Capture the cell that displays the provided text and extract its (x, y) central coordinate. 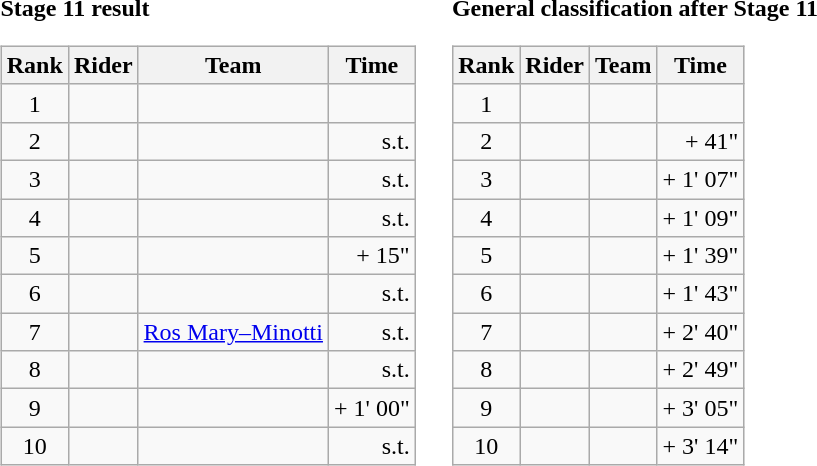
+ 2' 40" (700, 332)
+ 1' 07" (700, 179)
+ 1' 00" (372, 408)
+ 3' 14" (700, 446)
Ros Mary–Minotti (233, 332)
+ 2' 49" (700, 370)
+ 3' 05" (700, 408)
+ 1' 43" (700, 294)
+ 1' 39" (700, 256)
+ 15" (372, 256)
+ 41" (700, 141)
+ 1' 09" (700, 217)
